Search for the cell housing the specified text and yield its (X, Y) center coordinate. 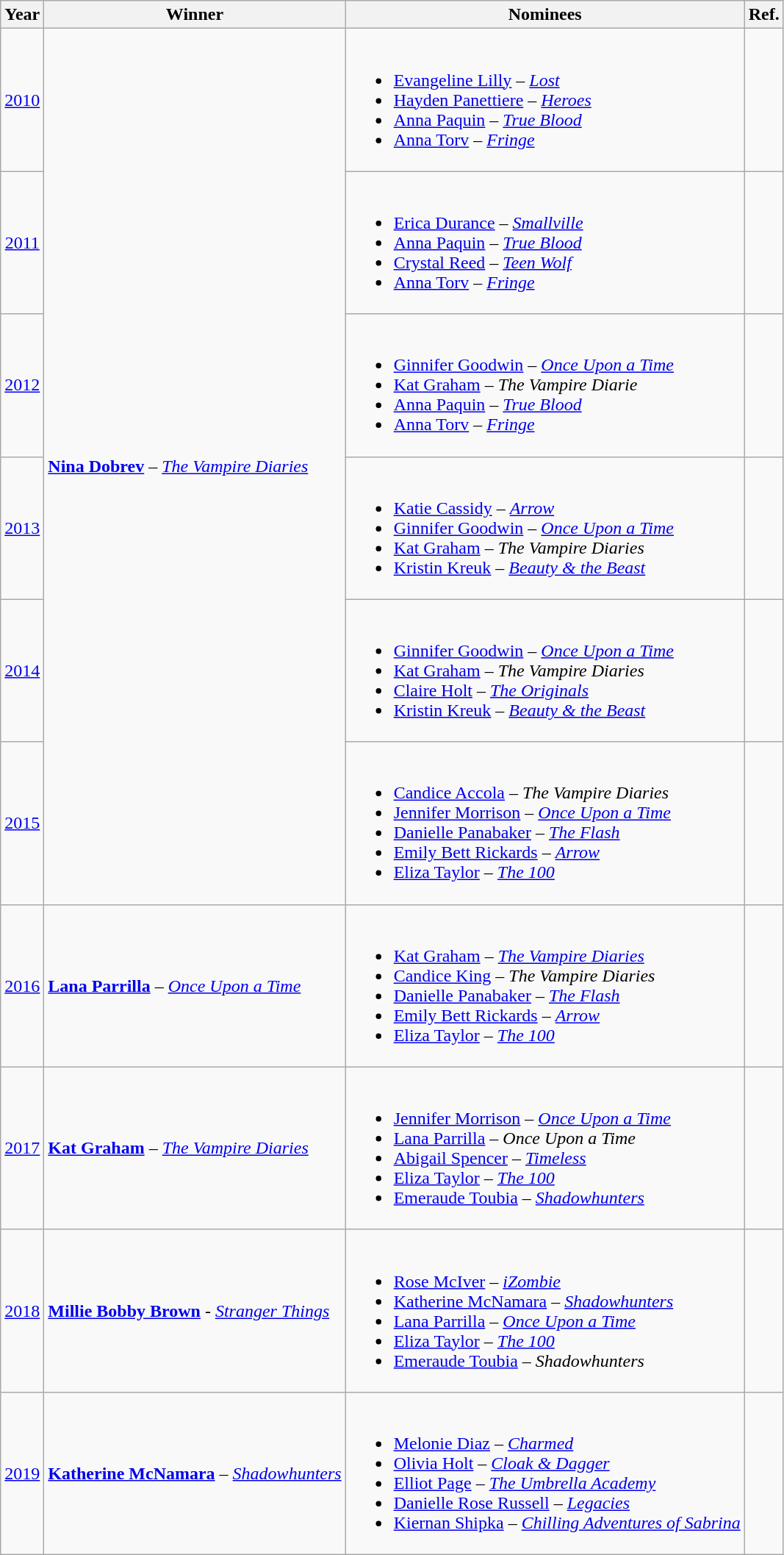
Nominees (545, 15)
Jennifer Morrison – Once Upon a TimeLana Parrilla – Once Upon a TimeAbigail Spencer – TimelessEliza Taylor – The 100Emeraude Toubia – Shadowhunters (545, 1148)
2014 (22, 671)
2010 (22, 100)
Katherine McNamara – Shadowhunters (195, 1473)
Lana Parrilla – Once Upon a Time (195, 985)
Kat Graham – The Vampire DiariesCandice King – The Vampire DiariesDanielle Panabaker – The FlashEmily Bett Rickards – ArrowEliza Taylor – The 100 (545, 985)
2017 (22, 1148)
2019 (22, 1473)
Winner (195, 15)
2013 (22, 528)
2015 (22, 823)
Kat Graham – The Vampire Diaries (195, 1148)
2011 (22, 243)
Millie Bobby Brown - Stranger Things (195, 1310)
2012 (22, 385)
Rose McIver – iZombieKatherine McNamara – ShadowhuntersLana Parrilla – Once Upon a TimeEliza Taylor – The 100Emeraude Toubia – Shadowhunters (545, 1310)
Ginnifer Goodwin – Once Upon a TimeKat Graham – The Vampire DiariesClaire Holt – The OriginalsKristin Kreuk – Beauty & the Beast (545, 671)
Year (22, 15)
Erica Durance – SmallvilleAnna Paquin – True BloodCrystal Reed – Teen WolfAnna Torv – Fringe (545, 243)
2018 (22, 1310)
Katie Cassidy – ArrowGinnifer Goodwin – Once Upon a TimeKat Graham – The Vampire DiariesKristin Kreuk – Beauty & the Beast (545, 528)
Ref. (764, 15)
Nina Dobrev – The Vampire Diaries (195, 466)
Evangeline Lilly – LostHayden Panettiere – HeroesAnna Paquin – True BloodAnna Torv – Fringe (545, 100)
Ginnifer Goodwin – Once Upon a TimeKat Graham – The Vampire DiarieAnna Paquin – True BloodAnna Torv – Fringe (545, 385)
2016 (22, 985)
